From the cell containing the given text, extract its center point as [X, Y] coordinate. 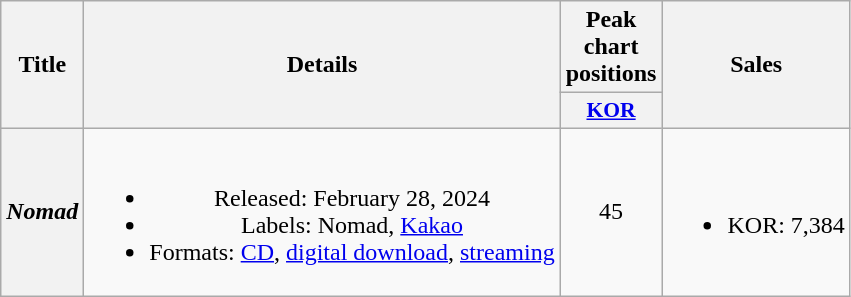
45 [611, 212]
Details [322, 65]
KOR: 7,384 [756, 212]
Sales [756, 65]
Nomad [42, 212]
KOR [611, 111]
Released: February 28, 2024Labels: Nomad, KakaoFormats: CD, digital download, streaming [322, 212]
Title [42, 65]
Peak chart positions [611, 47]
